Output the (X, Y) coordinate of the center of the cell containing the given text.  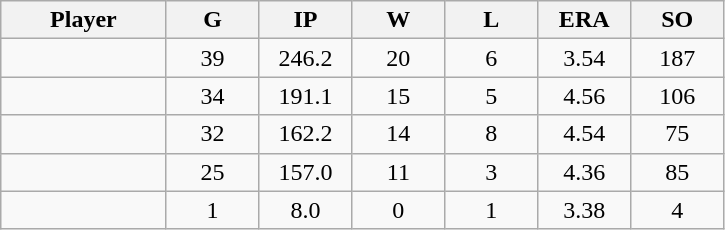
106 (678, 96)
187 (678, 58)
11 (398, 172)
8 (492, 134)
6 (492, 58)
SO (678, 20)
14 (398, 134)
8.0 (306, 210)
191.1 (306, 96)
Player (84, 20)
39 (212, 58)
34 (212, 96)
32 (212, 134)
4.36 (584, 172)
ERA (584, 20)
85 (678, 172)
25 (212, 172)
3.54 (584, 58)
75 (678, 134)
3.38 (584, 210)
IP (306, 20)
4 (678, 210)
3 (492, 172)
20 (398, 58)
G (212, 20)
5 (492, 96)
4.56 (584, 96)
15 (398, 96)
0 (398, 210)
157.0 (306, 172)
L (492, 20)
W (398, 20)
4.54 (584, 134)
162.2 (306, 134)
246.2 (306, 58)
